Capture the cell that displays the provided text and extract its [x, y] central coordinate. 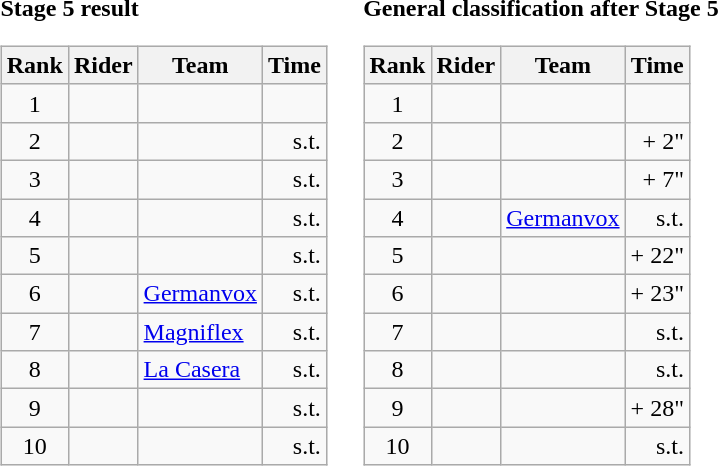
Magniflex [200, 332]
+ 7" [657, 179]
+ 23" [657, 294]
La Casera [200, 370]
+ 22" [657, 256]
+ 28" [657, 408]
+ 2" [657, 141]
